Extract the [X, Y] coordinate from the center of the cell holding the provided text.  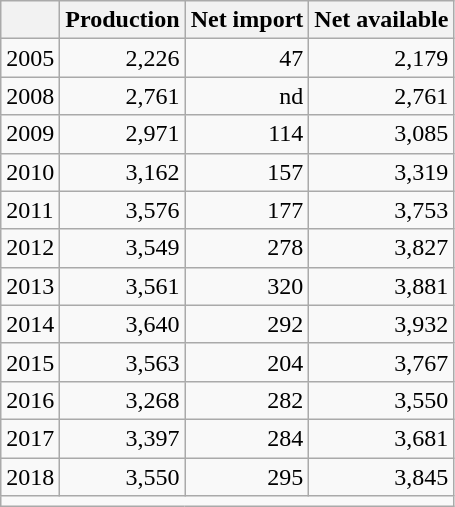
2011 [30, 210]
157 [247, 172]
292 [247, 324]
2016 [30, 400]
114 [247, 134]
Production [122, 20]
3,576 [122, 210]
3,549 [122, 248]
2012 [30, 248]
2,971 [122, 134]
2015 [30, 362]
2010 [30, 172]
2014 [30, 324]
295 [247, 477]
177 [247, 210]
3,640 [122, 324]
Net import [247, 20]
47 [247, 58]
2018 [30, 477]
3,085 [382, 134]
284 [247, 438]
2013 [30, 286]
2009 [30, 134]
2,179 [382, 58]
nd [247, 96]
3,561 [122, 286]
3,881 [382, 286]
282 [247, 400]
2005 [30, 58]
3,319 [382, 172]
204 [247, 362]
3,397 [122, 438]
3,268 [122, 400]
2,226 [122, 58]
3,753 [382, 210]
3,845 [382, 477]
320 [247, 286]
2017 [30, 438]
3,681 [382, 438]
3,162 [122, 172]
Net available [382, 20]
278 [247, 248]
3,827 [382, 248]
3,767 [382, 362]
3,932 [382, 324]
2008 [30, 96]
3,563 [122, 362]
